Detect which cell encompasses the target text, then output its (X, Y) center coordinate. 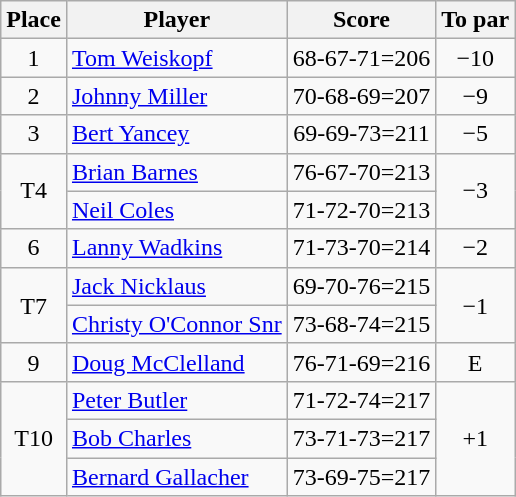
Lanny Wadkins (176, 248)
Bernard Gallacher (176, 477)
71-72-74=217 (362, 400)
Jack Nicklaus (176, 286)
−3 (476, 191)
Player (176, 20)
−1 (476, 305)
Score (362, 20)
Doug McClelland (176, 362)
Bob Charles (176, 438)
9 (34, 362)
Place (34, 20)
−9 (476, 96)
68-67-71=206 (362, 58)
Christy O'Connor Snr (176, 324)
T10 (34, 438)
6 (34, 248)
1 (34, 58)
69-70-76=215 (362, 286)
To par (476, 20)
−5 (476, 134)
Brian Barnes (176, 172)
Peter Butler (176, 400)
73-69-75=217 (362, 477)
Johnny Miller (176, 96)
71-72-70=213 (362, 210)
70-68-69=207 (362, 96)
+1 (476, 438)
T4 (34, 191)
76-71-69=216 (362, 362)
E (476, 362)
Tom Weiskopf (176, 58)
3 (34, 134)
73-71-73=217 (362, 438)
2 (34, 96)
T7 (34, 305)
69-69-73=211 (362, 134)
−10 (476, 58)
71-73-70=214 (362, 248)
Bert Yancey (176, 134)
Neil Coles (176, 210)
−2 (476, 248)
73-68-74=215 (362, 324)
76-67-70=213 (362, 172)
